From the cell containing the given text, extract its center point as [X, Y] coordinate. 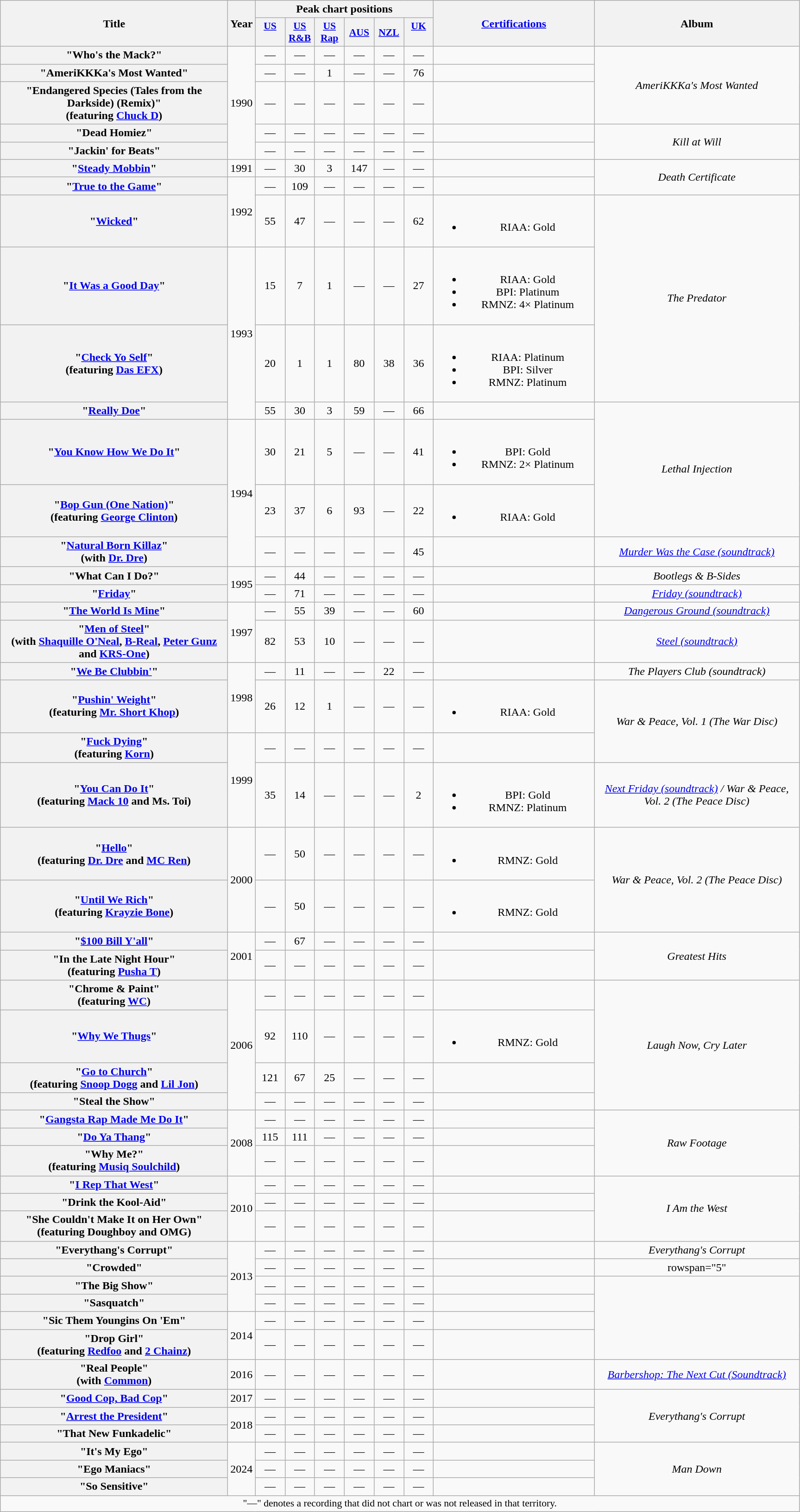
1994 [242, 493]
Dangerous Ground (soundtrack) [697, 611]
War & Peace, Vol. 2 (The Peace Disc) [697, 880]
14 [300, 795]
2006 [242, 1045]
NZL [389, 32]
"We Be Clubbin'" [114, 671]
47 [300, 220]
"Do Ya Thang" [114, 1137]
2016 [242, 1375]
Barbershop: The Next Cut (Soundtrack) [697, 1375]
The Players Club (soundtrack) [697, 671]
38 [389, 363]
"True to the Game" [114, 186]
"Until We Rich"(featuring Krayzie Bone) [114, 906]
RIAA: PlatinumBPI: SilverRMNZ: Platinum [514, 363]
US [270, 32]
RIAA: GoldBPI: PlatinumRMNZ: 4× Platinum [514, 285]
111 [300, 1137]
BPI: GoldRMNZ: Platinum [514, 795]
rowspan="5" [697, 1267]
"Dead Homiez" [114, 133]
"Sic Them Youngins On 'Em" [114, 1320]
2017 [242, 1399]
36 [419, 363]
60 [419, 611]
Bootlegs & B-Sides [697, 576]
AUS [359, 32]
"Pushin' Weight"(featuring Mr. Short Khop) [114, 706]
39 [329, 611]
The Predator [697, 298]
"Gangsta Rap Made Me Do It" [114, 1119]
12 [300, 706]
UK [419, 32]
2018 [242, 1425]
"Natural Born Killaz"(with Dr. Dre) [114, 552]
"Hello"(featuring Dr. Dre and MC Ren) [114, 853]
I Am the West [697, 1208]
"That New Funkadelic" [114, 1434]
Friday (soundtrack) [697, 593]
"So Sensitive" [114, 1487]
1997 [242, 632]
"Endangered Species (Tales from the Darkside) (Remix)"(featuring Chuck D) [114, 103]
2000 [242, 880]
"Check Yo Self"(featuring Das EFX) [114, 363]
2008 [242, 1143]
"In the Late Night Hour"(featuring Pusha T) [114, 964]
"Men of Steel"(with Shaquille O'Neal, B-Real, Peter Gunz and KRS-One) [114, 641]
"The World Is Mine" [114, 611]
110 [300, 1037]
Title [114, 23]
1992 [242, 212]
6 [329, 510]
82 [270, 641]
115 [270, 1137]
2024 [242, 1469]
"Fuck Dying"(featuring Korn) [114, 748]
21 [300, 452]
25 [329, 1077]
"Drop Girl"(featuring Redfoo and 2 Chainz) [114, 1344]
Man Down [697, 1469]
"Ego Maniacs" [114, 1469]
Peak chart positions [345, 9]
2010 [242, 1208]
1991 [242, 168]
"Everythang's Corrupt" [114, 1250]
Certifications [514, 23]
2013 [242, 1276]
23 [270, 510]
1999 [242, 780]
"Why Me?"(featuring Musiq Soulchild) [114, 1161]
"Bop Gun (One Nation)"(featuring George Clinton) [114, 510]
"Steady Mobbin" [114, 168]
2 [419, 795]
10 [329, 641]
93 [359, 510]
"What Can I Do?" [114, 576]
"She Couldn't Make It on Her Own"(featuring Doughboy and OMG) [114, 1226]
"Chrome & Paint"(featuring WC) [114, 995]
"It Was a Good Day" [114, 285]
71 [300, 593]
BPI: GoldRMNZ: 2× Platinum [514, 452]
76 [419, 73]
"Real People"(with Common) [114, 1375]
2014 [242, 1335]
"Good Cop, Bad Cop" [114, 1399]
"Sasquatch" [114, 1303]
Next Friday (soundtrack) / War & Peace, Vol. 2 (The Peace Disc) [697, 795]
"Who's the Mack?" [114, 55]
109 [300, 186]
"Arrest the President" [114, 1416]
Kill at Will [697, 142]
1993 [242, 333]
Raw Footage [697, 1143]
26 [270, 706]
Murder Was the Case (soundtrack) [697, 552]
44 [300, 576]
Album [697, 23]
"Steal the Show" [114, 1102]
Laugh Now, Cry Later [697, 1045]
147 [359, 168]
"AmeriKKKa's Most Wanted" [114, 73]
2001 [242, 956]
Steel (soundtrack) [697, 641]
121 [270, 1077]
41 [419, 452]
"Drink the Kool-Aid" [114, 1202]
"The Big Show" [114, 1285]
53 [300, 641]
"Crowded" [114, 1267]
5 [329, 452]
66 [419, 411]
35 [270, 795]
62 [419, 220]
11 [300, 671]
15 [270, 285]
37 [300, 510]
1990 [242, 103]
1998 [242, 698]
45 [419, 552]
USRap [329, 32]
AmeriKKKa's Most Wanted [697, 85]
"—" denotes a recording that did not chart or was not released in that territory. [400, 1504]
"Go to Church"(featuring Snoop Dogg and Lil Jon) [114, 1077]
"Jackin' for Beats" [114, 151]
War & Peace, Vol. 1 (The War Disc) [697, 721]
7 [300, 285]
59 [359, 411]
Greatest Hits [697, 956]
Lethal Injection [697, 470]
"I Rep That West" [114, 1184]
"Friday" [114, 593]
"You Can Do It"(featuring Mack 10 and Ms. Toi) [114, 795]
"Wicked" [114, 220]
1995 [242, 585]
20 [270, 363]
80 [359, 363]
Death Certificate [697, 177]
"Why We Thugs" [114, 1037]
92 [270, 1037]
"It's My Ego" [114, 1451]
"$100 Bill Y'all" [114, 941]
"Really Doe" [114, 411]
Year [242, 23]
"You Know How We Do It" [114, 452]
27 [419, 285]
USR&B [300, 32]
